Find where the given text appears and provide that cell's center as [X, Y] coordinate. 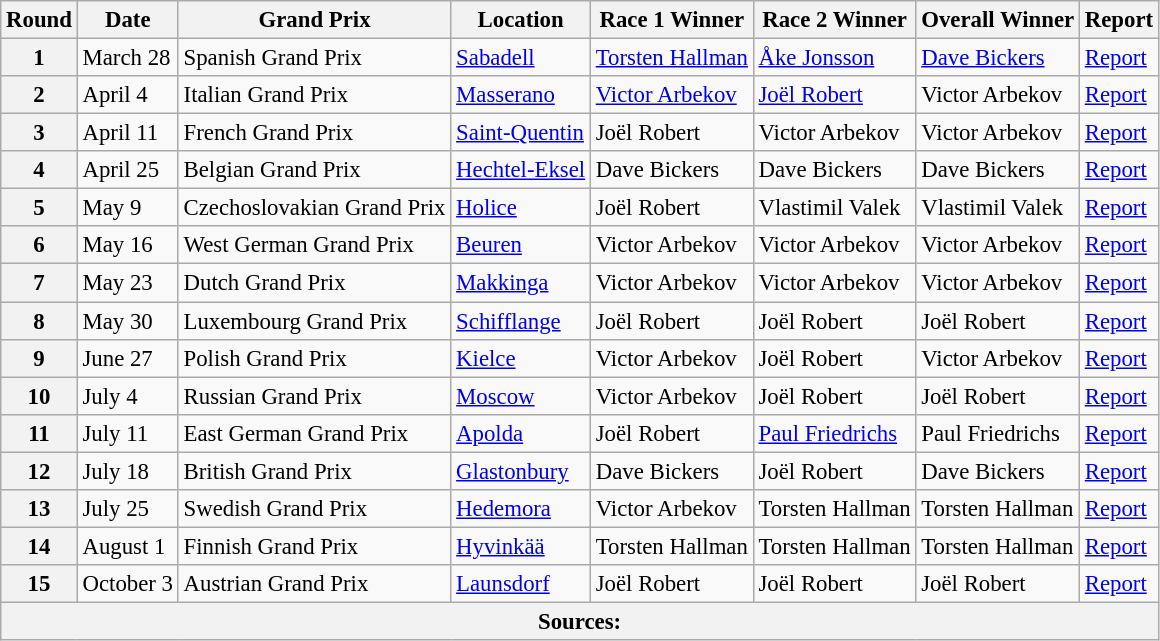
Hechtel-Eksel [521, 170]
Luxembourg Grand Prix [314, 321]
10 [39, 396]
July 4 [128, 396]
Polish Grand Prix [314, 358]
May 9 [128, 208]
Holice [521, 208]
2 [39, 95]
May 30 [128, 321]
Schifflange [521, 321]
Swedish Grand Prix [314, 509]
Dutch Grand Prix [314, 283]
11 [39, 433]
4 [39, 170]
8 [39, 321]
Hyvinkää [521, 546]
June 27 [128, 358]
Masserano [521, 95]
Makkinga [521, 283]
October 3 [128, 584]
Kielce [521, 358]
Russian Grand Prix [314, 396]
Date [128, 20]
14 [39, 546]
5 [39, 208]
Race 2 Winner [834, 20]
July 18 [128, 471]
Åke Jonsson [834, 58]
Overall Winner [998, 20]
French Grand Prix [314, 133]
July 11 [128, 433]
6 [39, 245]
Saint-Quentin [521, 133]
Finnish Grand Prix [314, 546]
Moscow [521, 396]
Belgian Grand Prix [314, 170]
East German Grand Prix [314, 433]
13 [39, 509]
Austrian Grand Prix [314, 584]
9 [39, 358]
Sabadell [521, 58]
3 [39, 133]
April 25 [128, 170]
August 1 [128, 546]
1 [39, 58]
Italian Grand Prix [314, 95]
Czechoslovakian Grand Prix [314, 208]
Race 1 Winner [672, 20]
May 16 [128, 245]
Location [521, 20]
Apolda [521, 433]
March 28 [128, 58]
May 23 [128, 283]
April 4 [128, 95]
Hedemora [521, 509]
7 [39, 283]
Round [39, 20]
April 11 [128, 133]
Sources: [580, 621]
West German Grand Prix [314, 245]
Glastonbury [521, 471]
Grand Prix [314, 20]
Launsdorf [521, 584]
12 [39, 471]
Spanish Grand Prix [314, 58]
British Grand Prix [314, 471]
July 25 [128, 509]
Beuren [521, 245]
15 [39, 584]
